Output the [x, y] coordinate of the center of the cell containing the given text.  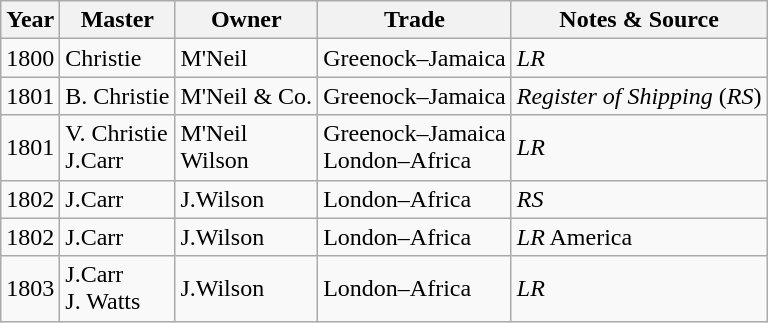
Greenock–JamaicaLondon–Africa [415, 148]
V. ChristieJ.Carr [118, 148]
RS [639, 199]
Register of Shipping (RS) [639, 96]
M'NeilWilson [246, 148]
Trade [415, 20]
Christie [118, 58]
Master [118, 20]
M'Neil [246, 58]
J.CarrJ. Watts [118, 288]
M'Neil & Co. [246, 96]
1803 [30, 288]
LR America [639, 237]
B. Christie [118, 96]
Owner [246, 20]
Year [30, 20]
Notes & Source [639, 20]
1800 [30, 58]
